Detect which cell encompasses the target text, then output its [x, y] center coordinate. 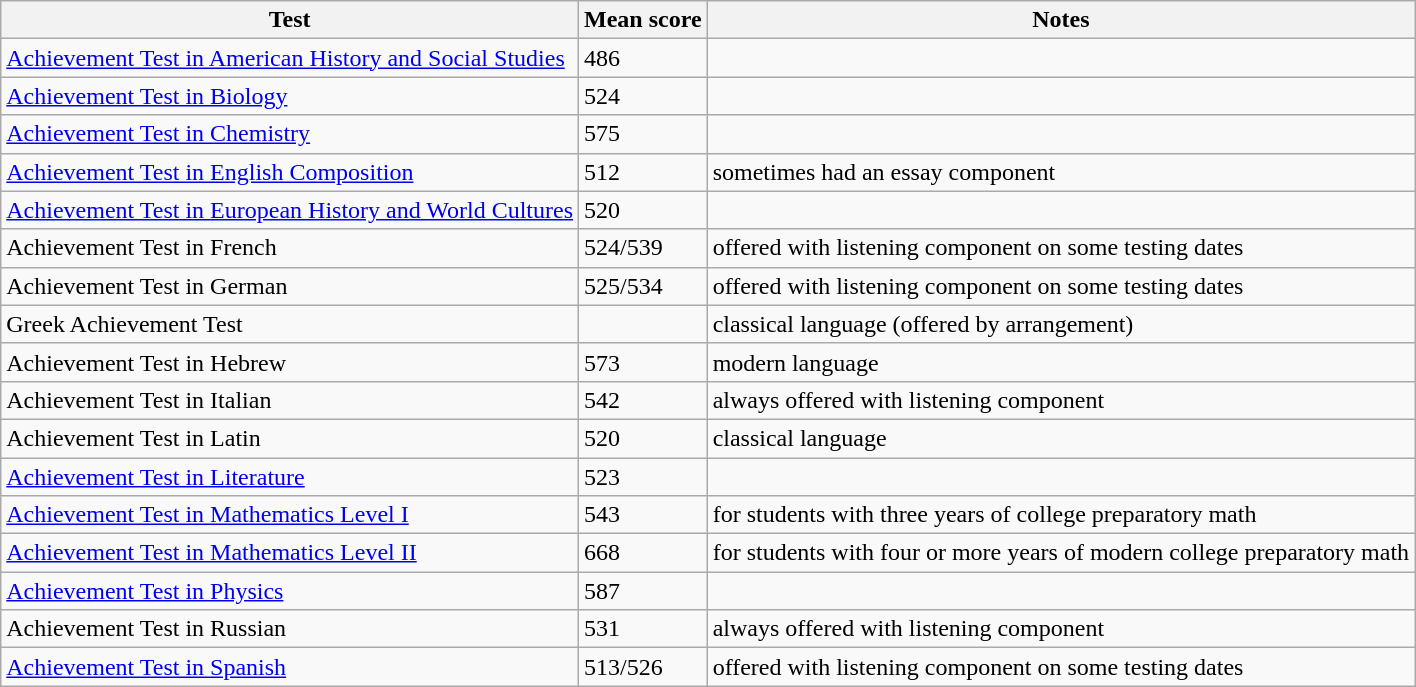
Achievement Test in Chemistry [290, 134]
Achievement Test in Mathematics Level I [290, 515]
Mean score [644, 20]
Notes [1061, 20]
486 [644, 58]
Achievement Test in English Composition [290, 172]
Achievement Test in German [290, 286]
Achievement Test in Mathematics Level II [290, 553]
524/539 [644, 248]
classical language (offered by arrangement) [1061, 324]
for students with three years of college preparatory math [1061, 515]
sometimes had an essay component [1061, 172]
modern language [1061, 362]
Achievement Test in French [290, 248]
Achievement Test in Literature [290, 477]
668 [644, 553]
Test [290, 20]
542 [644, 400]
Achievement Test in Latin [290, 438]
573 [644, 362]
Achievement Test in Italian [290, 400]
543 [644, 515]
Achievement Test in Hebrew [290, 362]
531 [644, 629]
classical language [1061, 438]
575 [644, 134]
524 [644, 96]
587 [644, 591]
for students with four or more years of modern college preparatory math [1061, 553]
Achievement Test in American History and Social Studies [290, 58]
Greek Achievement Test [290, 324]
Achievement Test in Biology [290, 96]
512 [644, 172]
Achievement Test in Spanish [290, 667]
513/526 [644, 667]
Achievement Test in European History and World Cultures [290, 210]
Achievement Test in Physics [290, 591]
525/534 [644, 286]
Achievement Test in Russian [290, 629]
523 [644, 477]
